Return (x, y) of the center of cell containing provided text 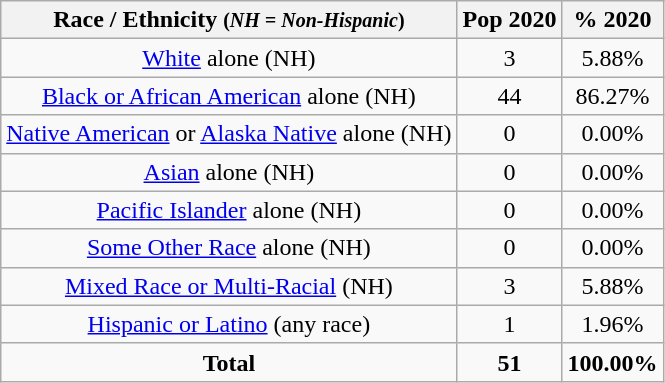
1.96% (612, 324)
White alone (NH) (229, 58)
Black or African American alone (NH) (229, 96)
Race / Ethnicity (NH = Non-Hispanic) (229, 20)
86.27% (612, 96)
Mixed Race or Multi-Racial (NH) (229, 286)
% 2020 (612, 20)
44 (510, 96)
Native American or Alaska Native alone (NH) (229, 134)
Hispanic or Latino (any race) (229, 324)
Asian alone (NH) (229, 172)
100.00% (612, 362)
51 (510, 362)
Pop 2020 (510, 20)
Pacific Islander alone (NH) (229, 210)
Some Other Race alone (NH) (229, 248)
1 (510, 324)
Total (229, 362)
